Pinpoint the cell where the given text exists, returning its [x, y] midpoint coordinate. 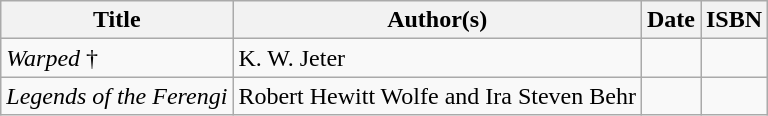
ISBN [734, 20]
Date [670, 20]
Robert Hewitt Wolfe and Ira Steven Behr [438, 96]
Legends of the Ferengi [117, 96]
Title [117, 20]
K. W. Jeter [438, 58]
Warped † [117, 58]
Author(s) [438, 20]
